Capture the cell that displays the provided text and extract its [x, y] central coordinate. 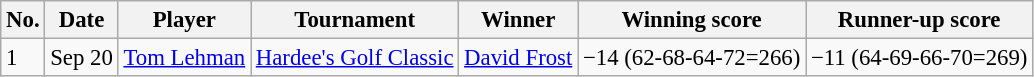
Runner-up score [920, 20]
−11 (64-69-66-70=269) [920, 58]
Winner [518, 20]
1 [23, 58]
Tom Lehman [184, 58]
Tournament [354, 20]
Winning score [692, 20]
Date [82, 20]
Hardee's Golf Classic [354, 58]
−14 (62-68-64-72=266) [692, 58]
David Frost [518, 58]
No. [23, 20]
Player [184, 20]
Sep 20 [82, 58]
